Capture the cell that displays the provided text and extract its [x, y] central coordinate. 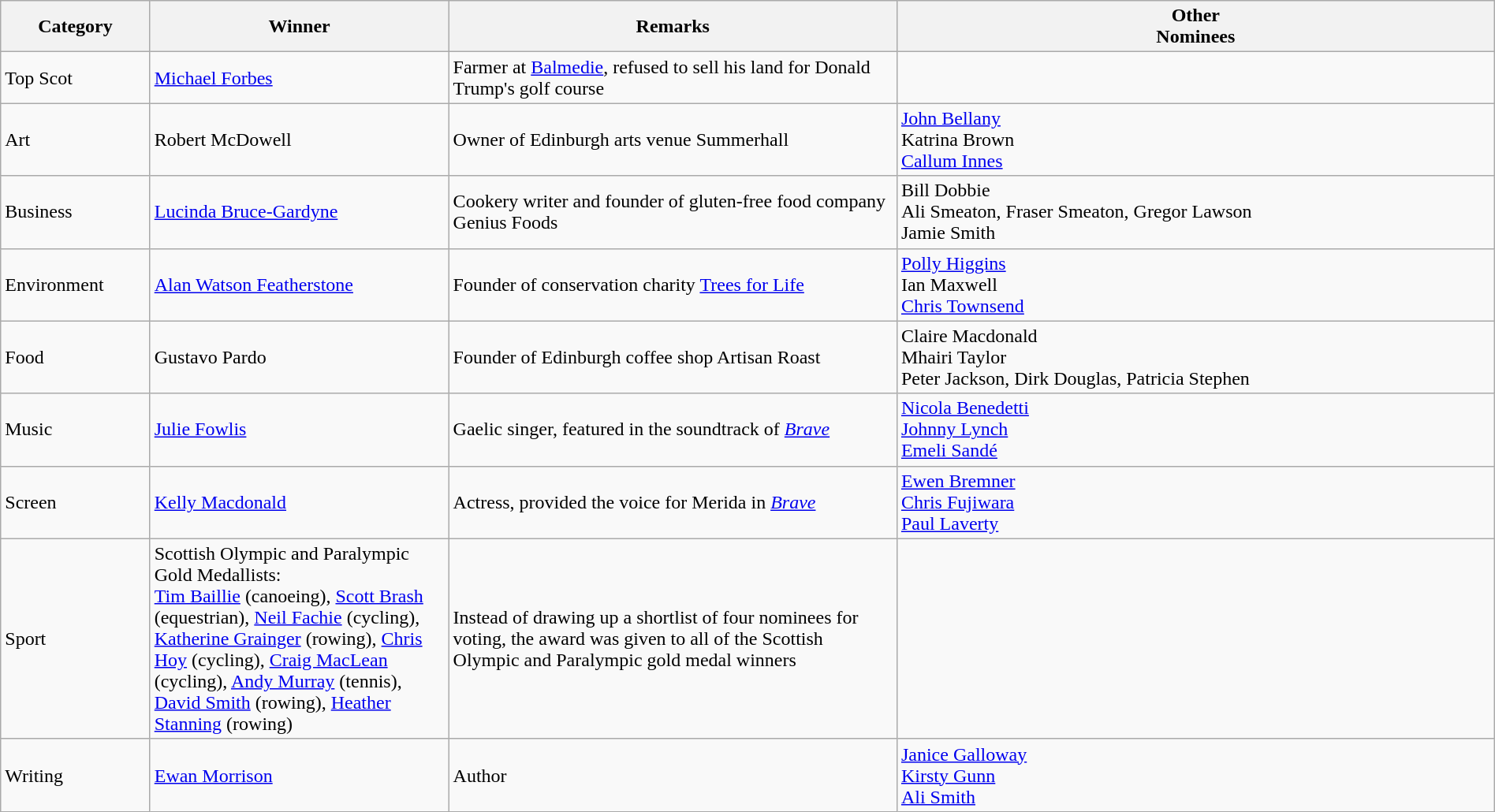
Category [76, 27]
Cookery writer and founder of gluten-free food company Genius Foods [673, 212]
OtherNominees [1195, 27]
Lucinda Bruce-Gardyne [300, 212]
Michael Forbes [300, 77]
Bill DobbieAli Smeaton, Fraser Smeaton, Gregor LawsonJamie Smith [1195, 212]
Alan Watson Featherstone [300, 285]
Founder of conservation charity Trees for Life [673, 285]
Julie Fowlis [300, 430]
Remarks [673, 27]
Kelly Macdonald [300, 502]
John BellanyKatrina BrownCallum Innes [1195, 140]
Claire MacdonaldMhairi TaylorPeter Jackson, Dirk Douglas, Patricia Stephen [1195, 357]
Business [76, 212]
Actress, provided the voice for Merida in Brave [673, 502]
Top Scot [76, 77]
Environment [76, 285]
Polly HigginsIan MaxwellChris Townsend [1195, 285]
Janice GallowayKirsty GunnAli Smith [1195, 775]
Gaelic singer, featured in the soundtrack of Brave [673, 430]
Ewen BremnerChris FujiwaraPaul Laverty [1195, 502]
Robert McDowell [300, 140]
Instead of drawing up a shortlist of four nominees for voting, the award was given to all of the Scottish Olympic and Paralympic gold medal winners [673, 639]
Food [76, 357]
Gustavo Pardo [300, 357]
Nicola BenedettiJohnny LynchEmeli Sandé [1195, 430]
Farmer at Balmedie, refused to sell his land for Donald Trump's golf course [673, 77]
Winner [300, 27]
Ewan Morrison [300, 775]
Art [76, 140]
Writing [76, 775]
Owner of Edinburgh arts venue Summerhall [673, 140]
Author [673, 775]
Sport [76, 639]
Music [76, 430]
Founder of Edinburgh coffee shop Artisan Roast [673, 357]
Screen [76, 502]
